Capture the cell that displays the provided text and extract its [x, y] central coordinate. 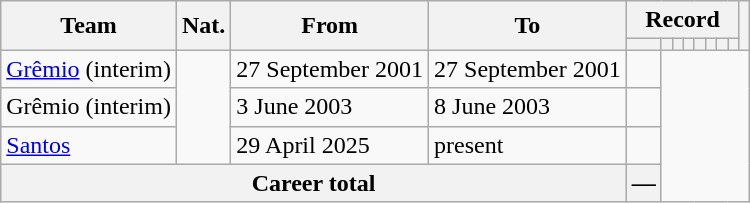
From [330, 26]
3 June 2003 [330, 107]
Record [682, 20]
— [644, 183]
Nat. [203, 26]
29 April 2025 [330, 145]
Santos [89, 145]
To [528, 26]
present [528, 145]
Career total [314, 183]
Team [89, 26]
8 June 2003 [528, 107]
